For the text-containing cell, return its midpoint in (X, Y) coordinate format. 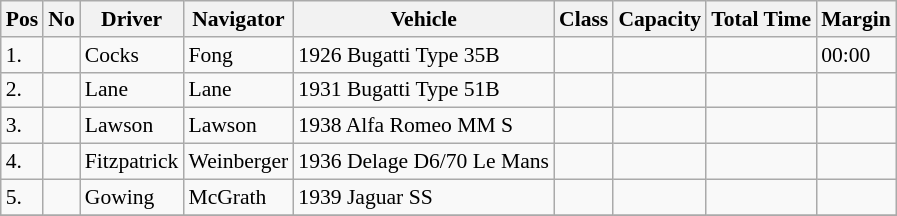
Driver (132, 19)
Cocks (132, 55)
4. (22, 162)
1931 Bugatti Type 51B (424, 90)
Total Time (761, 19)
McGrath (238, 197)
Fitzpatrick (132, 162)
3. (22, 126)
Class (584, 19)
Capacity (660, 19)
Margin (856, 19)
Gowing (132, 197)
1936 Delage D6/70 Le Mans (424, 162)
1926 Bugatti Type 35B (424, 55)
Fong (238, 55)
No (62, 19)
Navigator (238, 19)
1939 Jaguar SS (424, 197)
Pos (22, 19)
00:00 (856, 55)
1938 Alfa Romeo MM S (424, 126)
5. (22, 197)
Weinberger (238, 162)
2. (22, 90)
1. (22, 55)
Vehicle (424, 19)
